Capture the cell that displays the provided text and extract its [x, y] central coordinate. 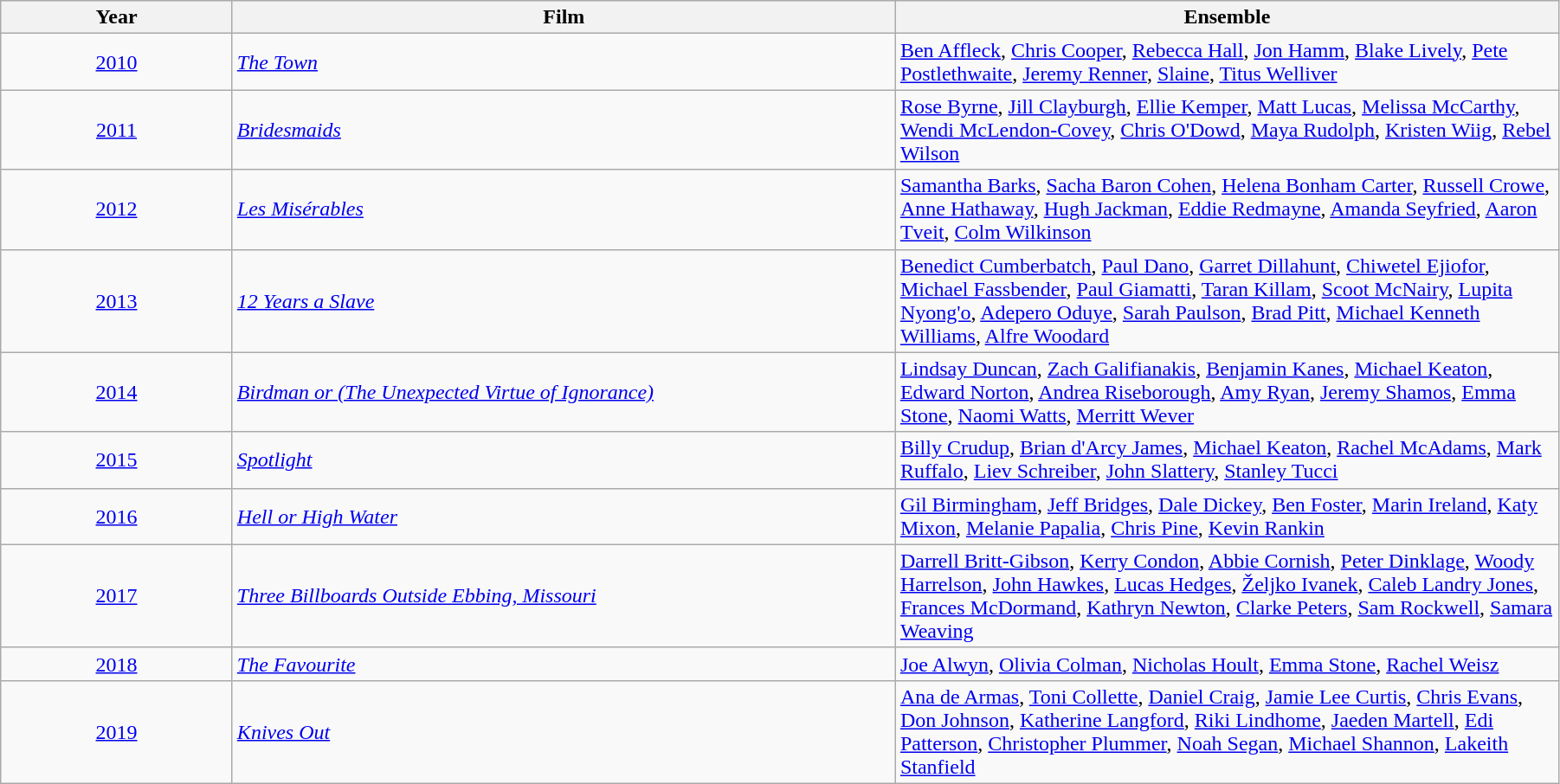
Billy Crudup, Brian d'Arcy James, Michael Keaton, Rachel McAdams, Mark Ruffalo, Liev Schreiber, John Slattery, Stanley Tucci [1227, 460]
Gil Birmingham, Jeff Bridges, Dale Dickey, Ben Foster, Marin Ireland, Katy Mixon, Melanie Papalia, Chris Pine, Kevin Rankin [1227, 516]
Ensemble [1227, 17]
Ben Affleck, Chris Cooper, Rebecca Hall, Jon Hamm, Blake Lively, Pete Postlethwaite, Jeremy Renner, Slaine, Titus Welliver [1227, 62]
Les Misérables [564, 209]
Hell or High Water [564, 516]
2017 [117, 595]
2011 [117, 130]
Bridesmaids [564, 130]
Birdman or (The Unexpected Virtue of Ignorance) [564, 392]
Spotlight [564, 460]
2018 [117, 664]
2015 [117, 460]
12 Years a Slave [564, 301]
Joe Alwyn, Olivia Colman, Nicholas Hoult, Emma Stone, Rachel Weisz [1227, 664]
The Town [564, 62]
The Favourite [564, 664]
Film [564, 17]
2012 [117, 209]
2019 [117, 732]
Three Billboards Outside Ebbing, Missouri [564, 595]
2010 [117, 62]
2013 [117, 301]
2014 [117, 392]
2016 [117, 516]
Year [117, 17]
Rose Byrne, Jill Clayburgh, Ellie Kemper, Matt Lucas, Melissa McCarthy, Wendi McLendon-Covey, Chris O'Dowd, Maya Rudolph, Kristen Wiig, Rebel Wilson [1227, 130]
Knives Out [564, 732]
